Provide the (x, y) coordinate of the cell's center where the given text is located.  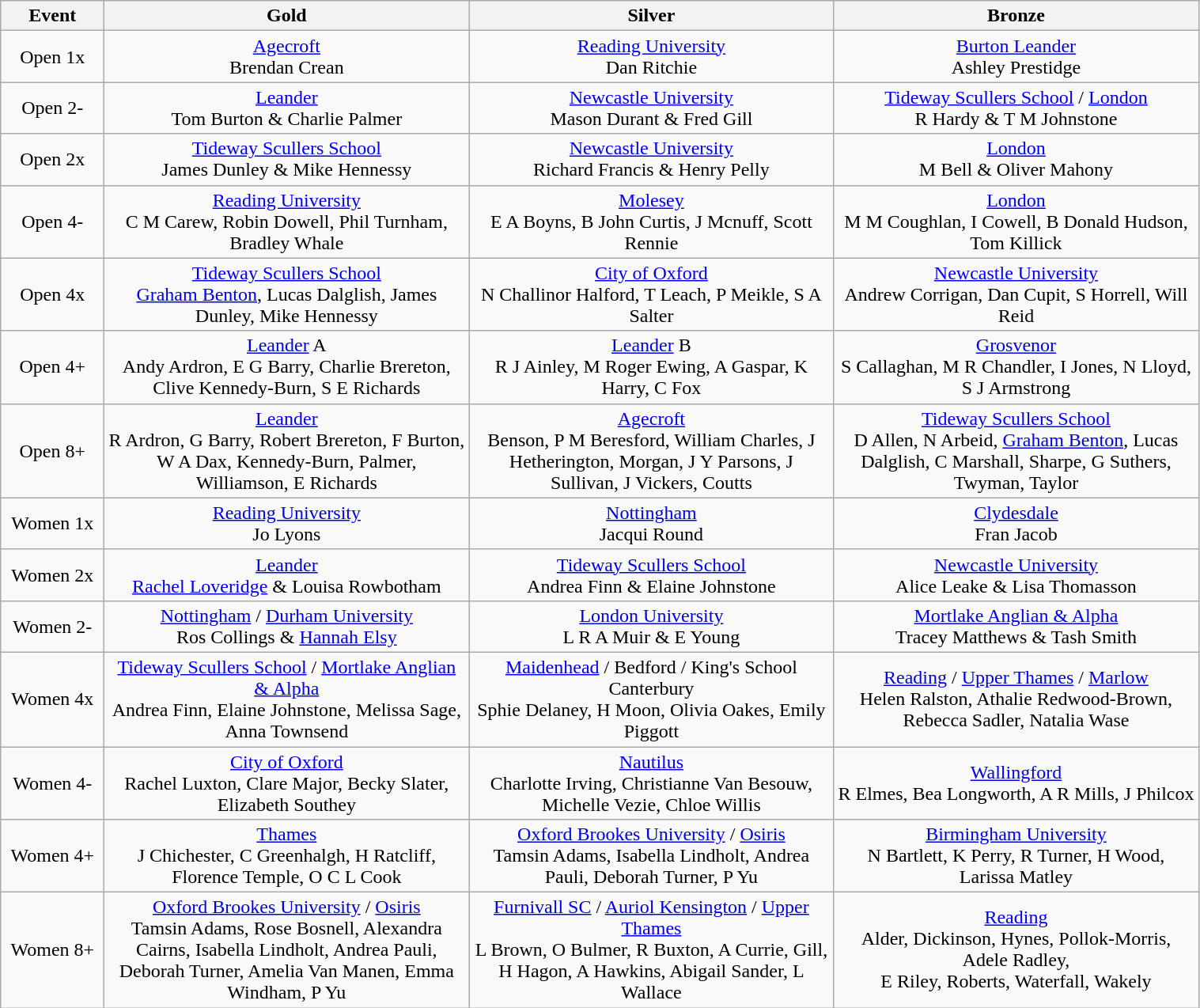
Maidenhead / Bedford / King's School Canterbury Sphie Delaney, H Moon, Olivia Oakes, Emily Piggott (652, 699)
Women 1x (52, 524)
Bronze (1016, 16)
Reading University Dan Ritchie (652, 57)
Wallingford R Elmes, Bea Longworth, A R Mills, J Philcox (1016, 783)
Women 4+ (52, 856)
Women 8+ (52, 950)
Newcastle University Alice Leake & Lisa Thomasson (1016, 574)
Burton Leander Ashley Prestidge (1016, 57)
Tideway Scullers SchoolGraham Benton, Lucas Dalglish, James Dunley, Mike Hennessy (286, 294)
ThamesJ Chichester, C Greenhalgh, H Ratcliff, Florence Temple, O C L Cook (286, 856)
Tideway Scullers SchoolAndrea Finn & Elaine Johnstone (652, 574)
London University L R A Muir & E Young (652, 627)
Open 2- (52, 108)
Agecroft Brendan Crean (286, 57)
Mortlake Anglian & Alpha Tracey Matthews & Tash Smith (1016, 627)
Birmingham University N Bartlett, K Perry, R Turner, H Wood, Larissa Matley (1016, 856)
Clydesdale Fran Jacob (1016, 524)
Leander B R J Ainley, M Roger Ewing, A Gaspar, K Harry, C Fox (652, 367)
Grosvenor S Callaghan, M R Chandler, I Jones, N Lloyd, S J Armstrong (1016, 367)
Women 2x (52, 574)
City of OxfordRachel Luxton, Clare Major, Becky Slater, Elizabeth Southey (286, 783)
Reading UniversityJo Lyons (286, 524)
Tideway Scullers SchoolJames Dunley & Mike Hennessy (286, 160)
Leander R Ardron, G Barry, Robert Brereton, F Burton, W A Dax, Kennedy-Burn, Palmer, Williamson, E Richards (286, 451)
Newcastle University Andrew Corrigan, Dan Cupit, S Horrell, Will Reid (1016, 294)
Open 1x (52, 57)
Tideway Scullers School / Mortlake Anglian & Alpha Andrea Finn, Elaine Johnstone, Melissa Sage, Anna Townsend (286, 699)
Open 4- (52, 222)
Women 4- (52, 783)
City of Oxford N Challinor Halford, T Leach, P Meikle, S A Salter (652, 294)
Oxford Brookes University / OsirisTamsin Adams, Isabella Lindholt, Andrea Pauli, Deborah Turner, P Yu (652, 856)
Tideway Scullers School D Allen, N Arbeid, Graham Benton, Lucas Dalglish, C Marshall, Sharpe, G Suthers, Twyman, Taylor (1016, 451)
MoleseyE A Boyns, B John Curtis, J Mcnuff, Scott Rennie (652, 222)
London M Bell & Oliver Mahony (1016, 160)
Reading Alder, Dickinson, Hynes, Pollok-Morris, Adele Radley, E Riley, Roberts, Waterfall, Wakely (1016, 950)
Leander AAndy Ardron, E G Barry, Charlie Brereton, Clive Kennedy-Burn, S E Richards (286, 367)
Women 4x (52, 699)
Furnivall SC / Auriol Kensington / Upper Thames L Brown, O Bulmer, R Buxton, A Currie, Gill, H Hagon, A Hawkins, Abigail Sander, L Wallace (652, 950)
Leander Rachel Loveridge & Louisa Rowbotham (286, 574)
Open 4x (52, 294)
Women 2- (52, 627)
Open 2x (52, 160)
Newcastle University Richard Francis & Henry Pelly (652, 160)
Tideway Scullers School / London R Hardy & T M Johnstone (1016, 108)
Newcastle University Mason Durant & Fred Gill (652, 108)
Agecroft Benson, P M Beresford, William Charles, J Hetherington, Morgan, J Y Parsons, J Sullivan, J Vickers, Coutts (652, 451)
Silver (652, 16)
Reading University C M Carew, Robin Dowell, Phil Turnham, Bradley Whale (286, 222)
Reading / Upper Thames / Marlow Helen Ralston, Athalie Redwood-Brown, Rebecca Sadler, Natalia Wase (1016, 699)
Nottingham / Durham University Ros Collings & Hannah Elsy (286, 627)
Event (52, 16)
Leander Tom Burton & Charlie Palmer (286, 108)
Gold (286, 16)
NottinghamJacqui Round (652, 524)
Open 4+ (52, 367)
NautilusCharlotte Irving, Christianne Van Besouw, Michelle Vezie, Chloe Willis (652, 783)
Open 8+ (52, 451)
London M M Coughlan, I Cowell, B Donald Hudson, Tom Killick (1016, 222)
